Identify which cell holds the provided text, then report its (x, y) central coordinate. 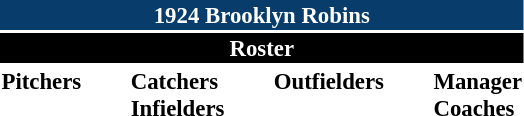
1924 Brooklyn Robins (262, 15)
Roster (262, 48)
